Extract the (X, Y) coordinate from the center of the cell holding the provided text.  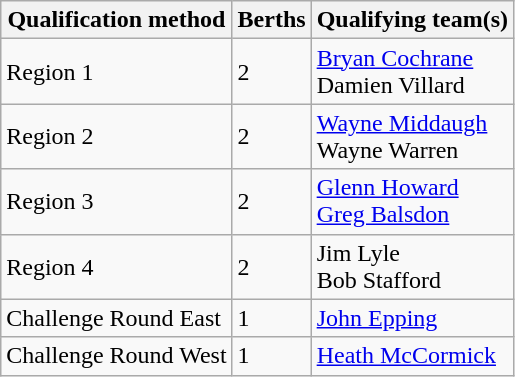
Jim Lyle Bob Stafford (412, 266)
Region 2 (116, 136)
Challenge Round East (116, 318)
Bryan Cochrane Damien Villard (412, 72)
Region 3 (116, 202)
Wayne Middaugh Wayne Warren (412, 136)
Heath McCormick (412, 356)
Region 4 (116, 266)
Qualification method (116, 20)
Berths (272, 20)
John Epping (412, 318)
Qualifying team(s) (412, 20)
Region 1 (116, 72)
Challenge Round West (116, 356)
Glenn Howard Greg Balsdon (412, 202)
